Search for the cell housing the specified text and yield its (x, y) center coordinate. 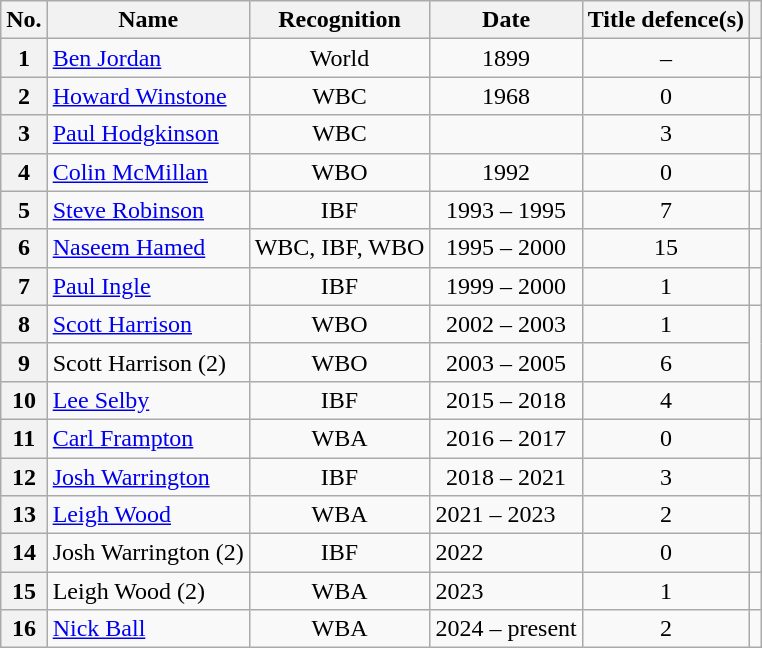
Recognition (340, 20)
Paul Ingle (148, 286)
2018 – 2021 (506, 477)
1899 (506, 58)
2002 – 2003 (506, 324)
10 (24, 400)
Name (148, 20)
14 (24, 553)
Ben Jordan (148, 58)
Naseem Hamed (148, 248)
11 (24, 438)
1968 (506, 96)
– (666, 58)
Lee Selby (148, 400)
1995 – 2000 (506, 248)
Carl Frampton (148, 438)
Howard Winstone (148, 96)
Paul Hodgkinson (148, 134)
1992 (506, 172)
5 (24, 210)
Josh Warrington (2) (148, 553)
2015 – 2018 (506, 400)
8 (24, 324)
Scott Harrison (148, 324)
WBC, IBF, WBO (340, 248)
2021 – 2023 (506, 515)
16 (24, 629)
No. (24, 20)
1999 – 2000 (506, 286)
World (340, 58)
2016 – 2017 (506, 438)
Leigh Wood (2) (148, 591)
Steve Robinson (148, 210)
2023 (506, 591)
Nick Ball (148, 629)
Leigh Wood (148, 515)
2003 – 2005 (506, 362)
Colin McMillan (148, 172)
13 (24, 515)
1993 – 1995 (506, 210)
Title defence(s) (666, 20)
Scott Harrison (2) (148, 362)
Josh Warrington (148, 477)
2024 – present (506, 629)
Date (506, 20)
2022 (506, 553)
9 (24, 362)
12 (24, 477)
